Detect which cell encompasses the target text, then output its (X, Y) center coordinate. 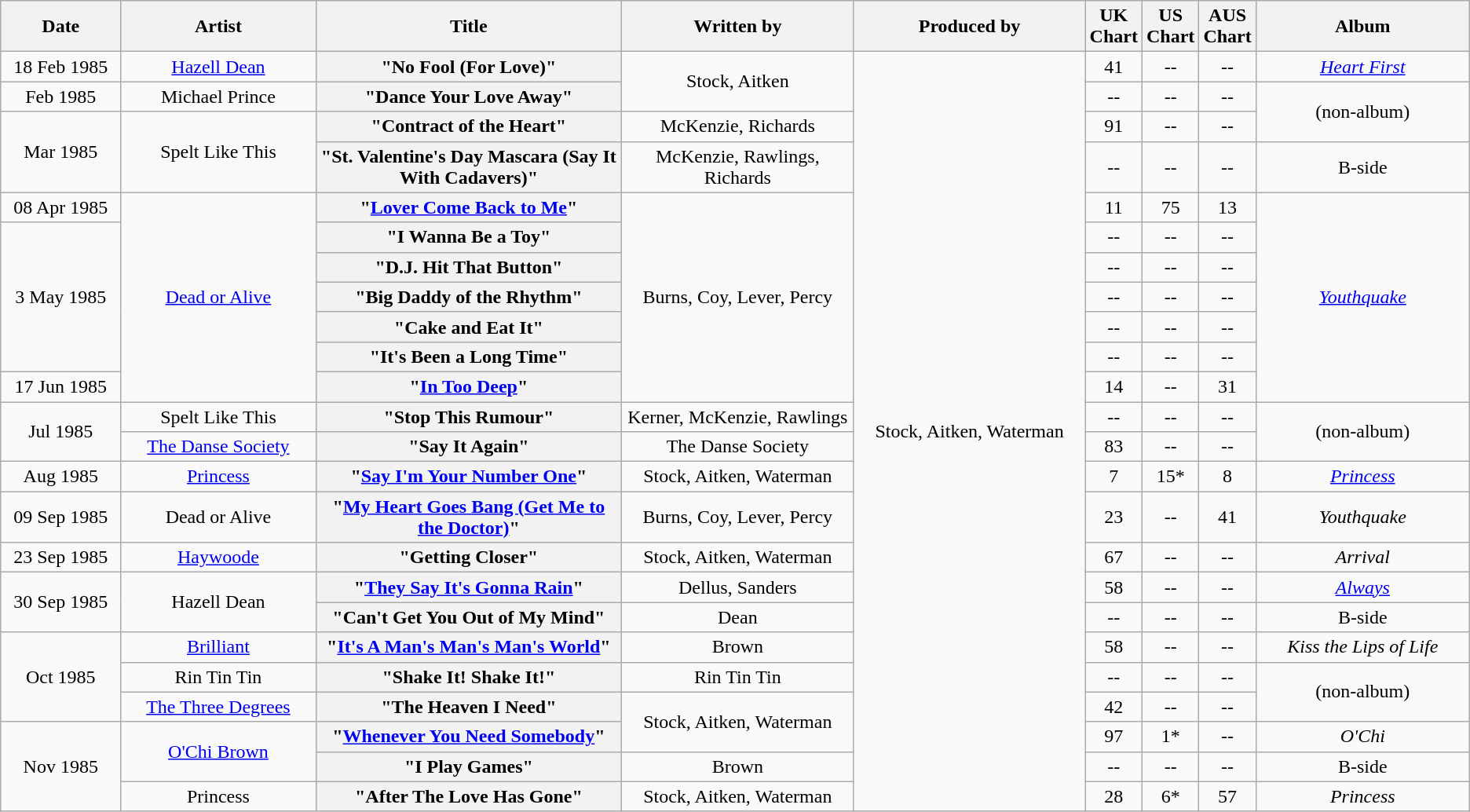
O'Chi (1362, 737)
"Can't Get You Out of My Mind" (469, 617)
Written by (738, 27)
28 (1113, 796)
23 (1113, 517)
Album (1362, 27)
McKenzie, Rawlings, Richards (738, 166)
Title (469, 27)
3 May 1985 (61, 297)
18 Feb 1985 (61, 67)
30 Sep 1985 (61, 602)
67 (1113, 558)
Oct 1985 (61, 677)
42 (1113, 707)
15* (1170, 477)
Date (61, 27)
75 (1170, 207)
Brilliant (218, 647)
"Stop This Rumour" (469, 417)
"Say It Again" (469, 447)
"Getting Closer" (469, 558)
Produced by (969, 27)
"Big Daddy of the Rhythm" (469, 297)
US Chart (1170, 27)
"It's Been a Long Time" (469, 357)
"Shake It! Shake It!" (469, 677)
Heart First (1362, 67)
83 (1113, 447)
O'Chi Brown (218, 752)
UK Chart (1113, 27)
Mar 1985 (61, 152)
1* (1170, 737)
"After The Love Has Gone" (469, 796)
Dellus, Sanders (738, 587)
11 (1113, 207)
"I Play Games" (469, 766)
"Cake and Eat It" (469, 327)
Arrival (1362, 558)
"The Heaven I Need" (469, 707)
17 Jun 1985 (61, 386)
"In Too Deep" (469, 386)
8 (1227, 477)
"Lover Come Back to Me" (469, 207)
"St. Valentine's Day Mascara (Say It With Cadavers)" (469, 166)
Always (1362, 587)
"D.J. Hit That Button" (469, 267)
"Dance Your Love Away" (469, 97)
McKenzie, Richards (738, 126)
Feb 1985 (61, 97)
14 (1113, 386)
97 (1113, 737)
Aug 1985 (61, 477)
Artist (218, 27)
Jul 1985 (61, 432)
"Whenever You Need Somebody" (469, 737)
"No Fool (For Love)" (469, 67)
6* (1170, 796)
Stock, Aitken (738, 82)
08 Apr 1985 (61, 207)
Haywoode (218, 558)
"Contract of the Heart" (469, 126)
Kiss the Lips of Life (1362, 647)
13 (1227, 207)
"Say I'm Your Number One" (469, 477)
7 (1113, 477)
"It's A Man's Man's Man's World" (469, 647)
Michael Prince (218, 97)
Dean (738, 617)
57 (1227, 796)
09 Sep 1985 (61, 517)
"They Say It's Gonna Rain" (469, 587)
Kerner, McKenzie, Rawlings (738, 417)
91 (1113, 126)
AUS Chart (1227, 27)
23 Sep 1985 (61, 558)
"I Wanna Be a Toy" (469, 237)
31 (1227, 386)
Nov 1985 (61, 766)
The Three Degrees (218, 707)
"My Heart Goes Bang (Get Me to the Doctor)" (469, 517)
